Output the (x, y) coordinate of the center of the cell containing the given text.  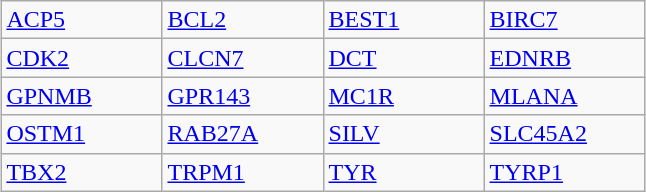
TYR (404, 172)
MC1R (404, 96)
DCT (404, 58)
CDK2 (82, 58)
OSTM1 (82, 134)
MLANA (564, 96)
RAB27A (242, 134)
ACP5 (82, 20)
TRPM1 (242, 172)
EDNRB (564, 58)
TYRP1 (564, 172)
GPNMB (82, 96)
BCL2 (242, 20)
TBX2 (82, 172)
BIRC7 (564, 20)
SILV (404, 134)
GPR143 (242, 96)
BEST1 (404, 20)
CLCN7 (242, 58)
SLC45A2 (564, 134)
